From the cell containing the given text, extract its center point as (x, y) coordinate. 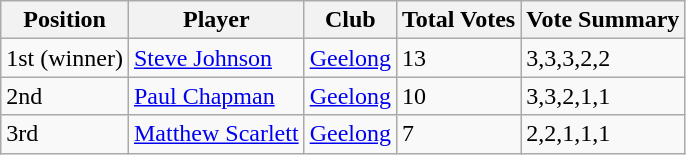
3rd (65, 134)
2nd (65, 96)
Position (65, 20)
Club (350, 20)
Paul Chapman (216, 96)
Steve Johnson (216, 58)
Vote Summary (603, 20)
13 (459, 58)
3,3,2,1,1 (603, 96)
1st (winner) (65, 58)
7 (459, 134)
2,2,1,1,1 (603, 134)
Player (216, 20)
3,3,3,2,2 (603, 58)
Total Votes (459, 20)
10 (459, 96)
Matthew Scarlett (216, 134)
